For the text-containing cell, return its midpoint in [X, Y] coordinate format. 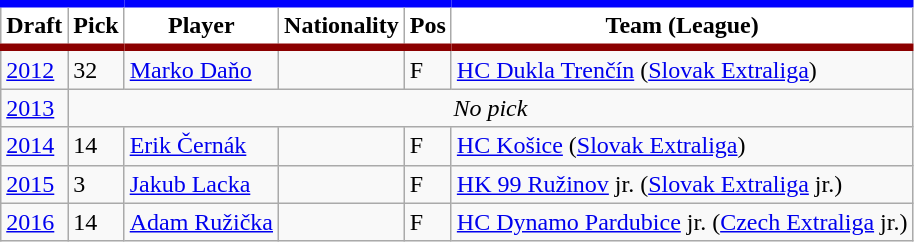
Draft [34, 26]
HC Dukla Trenčín (Slovak Extraliga) [682, 68]
2012 [34, 68]
HC Košice (Slovak Extraliga) [682, 146]
Jakub Lacka [201, 184]
32 [96, 68]
Marko Daňo [201, 68]
2013 [34, 108]
HC Dynamo Pardubice jr. (Czech Extraliga jr.) [682, 222]
HK 99 Ružinov jr. (Slovak Extraliga jr.) [682, 184]
Adam Ružička [201, 222]
2015 [34, 184]
Pos [428, 26]
No pick [490, 108]
Team (League) [682, 26]
Pick [96, 26]
Player [201, 26]
Nationality [342, 26]
Erik Černák [201, 146]
2014 [34, 146]
2016 [34, 222]
3 [96, 184]
